Search for the cell housing the specified text and yield its (X, Y) center coordinate. 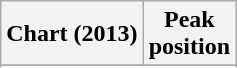
Chart (2013) (72, 34)
Peakposition (189, 34)
